Return [x, y] of the center of cell containing provided text 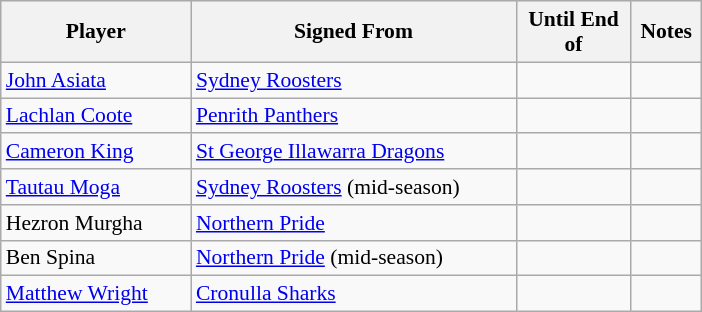
Until End of [574, 32]
Tautau Moga [96, 187]
Northern Pride (mid-season) [354, 258]
Sydney Roosters (mid-season) [354, 187]
Lachlan Coote [96, 116]
John Asiata [96, 80]
Penrith Panthers [354, 116]
Sydney Roosters [354, 80]
Cronulla Sharks [354, 294]
Hezron Murgha [96, 223]
Ben Spina [96, 258]
Player [96, 32]
Notes [666, 32]
St George Illawarra Dragons [354, 152]
Cameron King [96, 152]
Matthew Wright [96, 294]
Signed From [354, 32]
Northern Pride [354, 223]
